Detect which cell encompasses the target text, then output its (x, y) center coordinate. 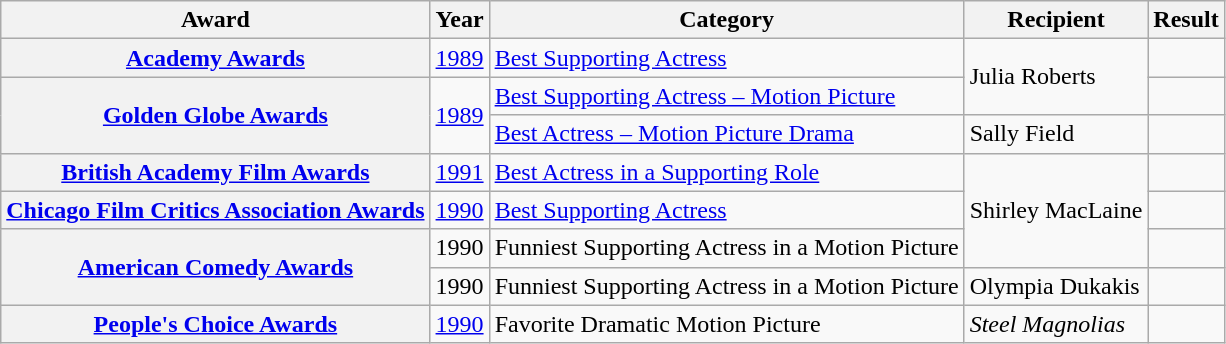
Award (216, 20)
Golden Globe Awards (216, 115)
Best Supporting Actress – Motion Picture (726, 96)
Favorite Dramatic Motion Picture (726, 324)
Best Actress in a Supporting Role (726, 172)
Academy Awards (216, 58)
British Academy Film Awards (216, 172)
Julia Roberts (1056, 77)
1991 (460, 172)
Chicago Film Critics Association Awards (216, 210)
American Comedy Awards (216, 267)
Shirley MacLaine (1056, 210)
Recipient (1056, 20)
Sally Field (1056, 134)
Olympia Dukakis (1056, 286)
Result (1186, 20)
Best Actress – Motion Picture Drama (726, 134)
People's Choice Awards (216, 324)
Category (726, 20)
Year (460, 20)
Steel Magnolias (1056, 324)
